Capture the cell that displays the provided text and extract its [x, y] central coordinate. 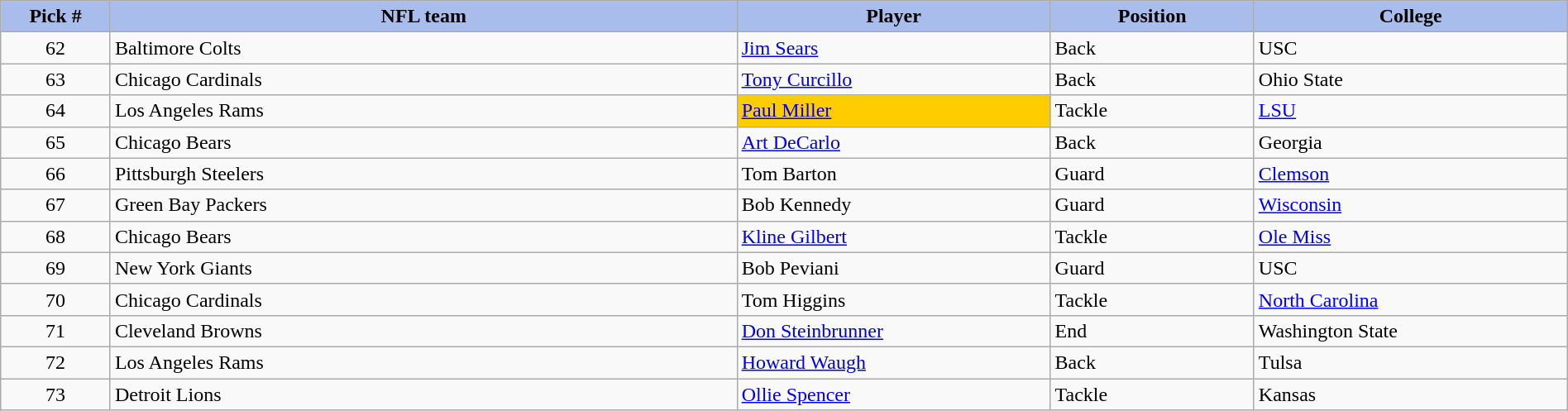
Paul Miller [893, 111]
67 [56, 205]
Pick # [56, 17]
66 [56, 174]
Pittsburgh Steelers [423, 174]
End [1152, 331]
North Carolina [1411, 299]
Kline Gilbert [893, 237]
Kansas [1411, 394]
Bob Peviani [893, 268]
Clemson [1411, 174]
Tulsa [1411, 362]
College [1411, 17]
Position [1152, 17]
LSU [1411, 111]
62 [56, 48]
Green Bay Packers [423, 205]
Tony Curcillo [893, 79]
Ohio State [1411, 79]
Tom Barton [893, 174]
65 [56, 142]
Bob Kennedy [893, 205]
64 [56, 111]
NFL team [423, 17]
68 [56, 237]
Ole Miss [1411, 237]
Detroit Lions [423, 394]
Tom Higgins [893, 299]
63 [56, 79]
Baltimore Colts [423, 48]
Washington State [1411, 331]
70 [56, 299]
69 [56, 268]
72 [56, 362]
Georgia [1411, 142]
73 [56, 394]
Art DeCarlo [893, 142]
Cleveland Browns [423, 331]
Ollie Spencer [893, 394]
Howard Waugh [893, 362]
New York Giants [423, 268]
Player [893, 17]
Don Steinbrunner [893, 331]
71 [56, 331]
Jim Sears [893, 48]
Wisconsin [1411, 205]
